Search for the cell housing the specified text and yield its (x, y) center coordinate. 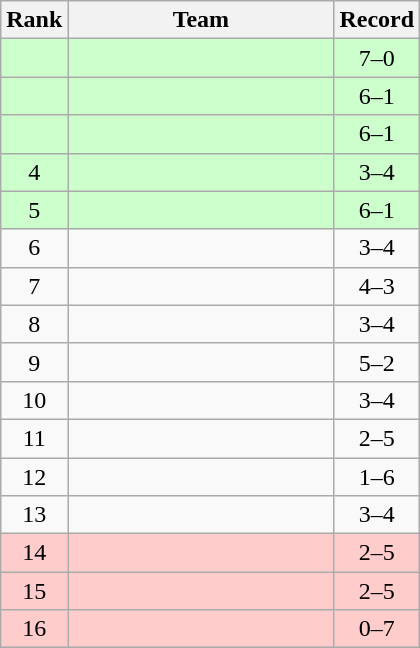
4–3 (377, 286)
Team (201, 20)
5–2 (377, 362)
4 (34, 172)
10 (34, 400)
7 (34, 286)
Rank (34, 20)
16 (34, 629)
14 (34, 553)
0–7 (377, 629)
11 (34, 438)
8 (34, 324)
5 (34, 210)
9 (34, 362)
Record (377, 20)
13 (34, 515)
12 (34, 477)
6 (34, 248)
7–0 (377, 58)
15 (34, 591)
1–6 (377, 477)
